Locate the cell with the specified text and output its [x, y] center coordinate. 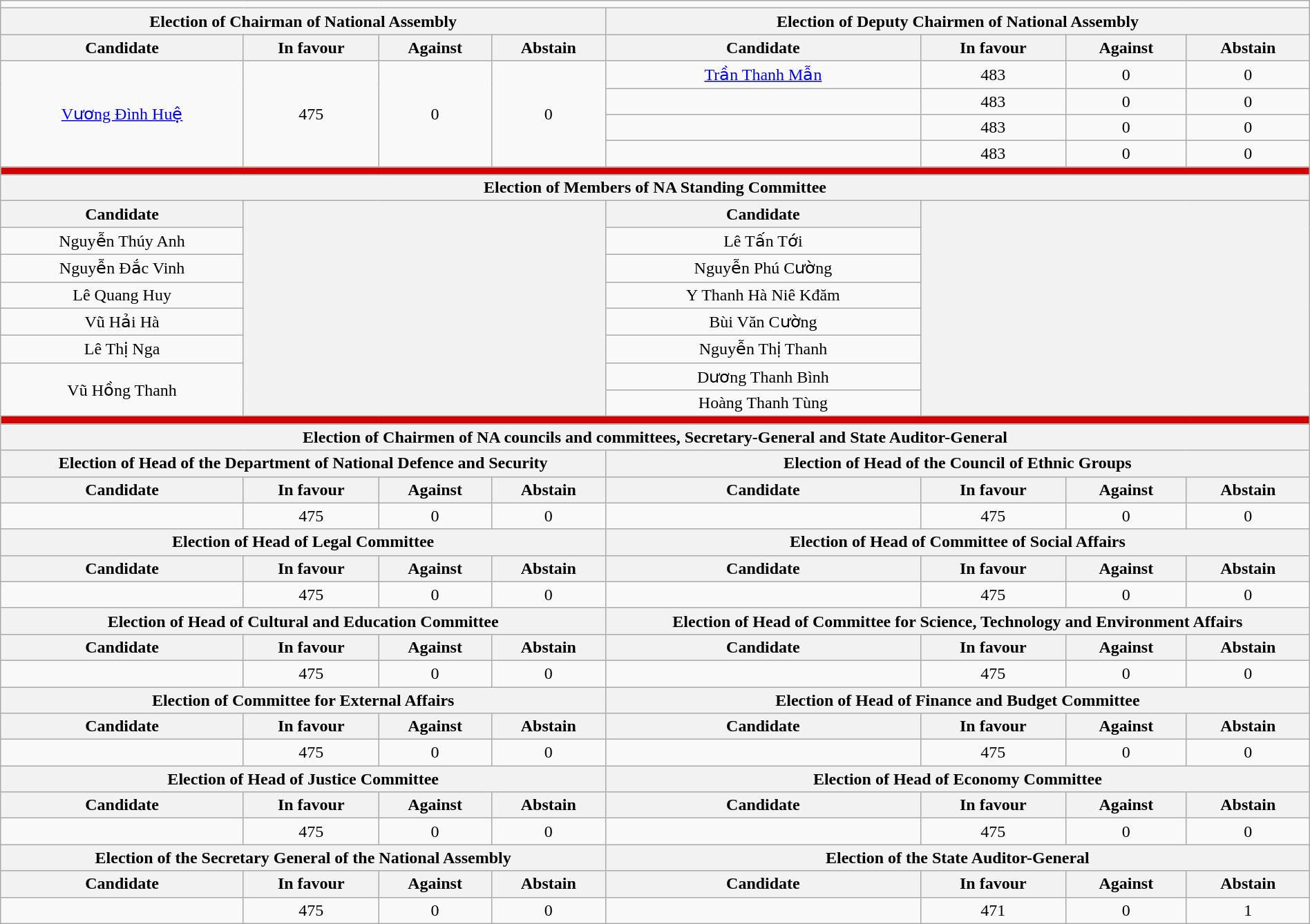
Lê Thị Nga [122, 349]
Election of the State Auditor-General [958, 858]
Election of Chairmen of NA councils and committees, Secretary-General and State Auditor-General [655, 437]
Election of Members of NA Standing Committee [655, 188]
Nguyễn Thị Thanh [763, 349]
Election of Head of Justice Committee [303, 779]
Election of Head of Legal Committee [303, 542]
Election of Head of Finance and Budget Committee [958, 700]
Lê Quang Huy [122, 295]
Y Thanh Hà Niê Kđăm [763, 295]
Nguyễn Thúy Anh [122, 241]
471 [993, 910]
Election of Committee for External Affairs [303, 700]
Vương Đình Huệ [122, 114]
Nguyễn Phú Cường [763, 268]
Election of Chairman of National Assembly [303, 21]
Bùi Văn Cường [763, 322]
Election of the Secretary General of the National Assembly [303, 858]
Dương Thanh Bình [763, 376]
Vũ Hải Hà [122, 322]
1 [1248, 910]
Trần Thanh Mẫn [763, 75]
Election of Head of the Department of National Defence and Security [303, 463]
Vũ Hồng Thanh [122, 389]
Hoàng Thanh Tùng [763, 403]
Lê Tấn Tới [763, 241]
Election of Head of Committee of Social Affairs [958, 542]
Election of Head of Economy Committee [958, 779]
Election of Head of Cultural and Education Committee [303, 621]
Election of Head of the Council of Ethnic Groups [958, 463]
Election of Deputy Chairmen of National Assembly [958, 21]
Nguyễn Đắc Vinh [122, 268]
Election of Head of Committee for Science, Technology and Environment Affairs [958, 621]
